Find where the given text appears and provide that cell's center as [x, y] coordinate. 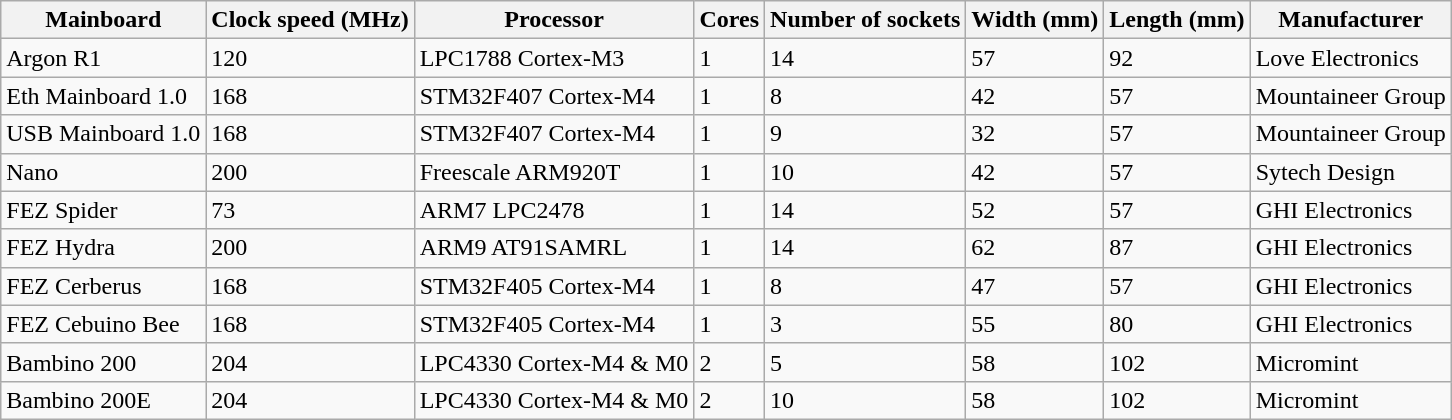
Processor [554, 20]
Freescale ARM920T [554, 172]
Cores [730, 20]
Length (mm) [1177, 20]
92 [1177, 58]
32 [1035, 134]
73 [310, 210]
ARM9 AT91SAMRL [554, 248]
47 [1035, 286]
LPC1788 Cortex-M3 [554, 58]
Argon R1 [104, 58]
62 [1035, 248]
120 [310, 58]
Sytech Design [1350, 172]
Nano [104, 172]
USB Mainboard 1.0 [104, 134]
Love Electronics [1350, 58]
87 [1177, 248]
Eth Mainboard 1.0 [104, 96]
Manufacturer [1350, 20]
Width (mm) [1035, 20]
Number of sockets [866, 20]
FEZ Hydra [104, 248]
Bambino 200 [104, 362]
52 [1035, 210]
FEZ Cerberus [104, 286]
ARM7 LPC2478 [554, 210]
Bambino 200E [104, 400]
Mainboard [104, 20]
80 [1177, 324]
5 [866, 362]
9 [866, 134]
3 [866, 324]
55 [1035, 324]
Clock speed (MHz) [310, 20]
FEZ Spider [104, 210]
FEZ Cebuino Bee [104, 324]
